Pinpoint the cell where the given text exists, returning its [X, Y] midpoint coordinate. 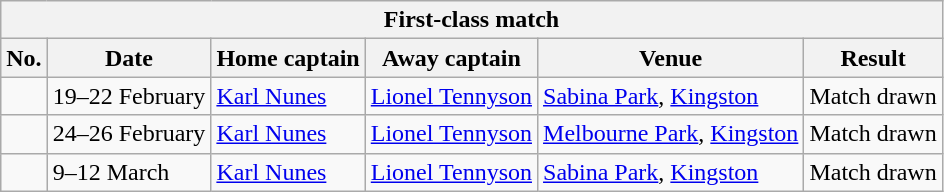
9–12 March [129, 172]
No. [24, 58]
Home captain [288, 58]
24–26 February [129, 134]
Away captain [451, 58]
Result [873, 58]
Date [129, 58]
19–22 February [129, 96]
Melbourne Park, Kingston [671, 134]
First-class match [472, 20]
Venue [671, 58]
